Determine the (X, Y) coordinate at the center of the cell enclosing the given text.  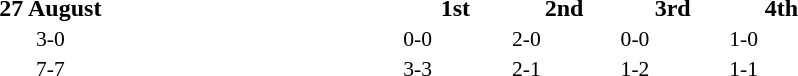
2-0 (564, 39)
